Determine the [x, y] coordinate at the center of the cell enclosing the given text.  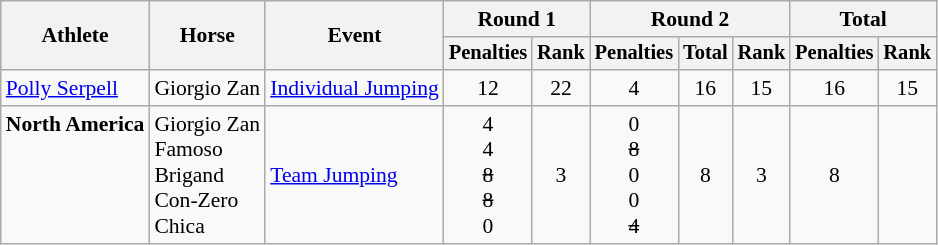
Event [354, 36]
Athlete [76, 36]
08004 [634, 175]
Horse [207, 36]
Giorgio Zan [207, 88]
Team Jumping [354, 175]
Polly Serpell [76, 88]
Individual Jumping [354, 88]
Giorgio ZanFamosoBrigandCon-ZeroChica [207, 175]
12 [488, 88]
Round 2 [690, 19]
North America [76, 175]
44880 [488, 175]
22 [561, 88]
4 [634, 88]
Round 1 [517, 19]
